Provide the (x, y) coordinate of the cell's center where the given text is located.  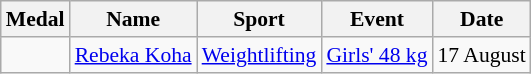
17 August (482, 55)
Medal (36, 19)
Weightlifting (260, 55)
Name (134, 19)
Event (376, 19)
Girls' 48 kg (376, 55)
Rebeka Koha (134, 55)
Date (482, 19)
Sport (260, 19)
